From the cell containing the given text, extract its center point as [X, Y] coordinate. 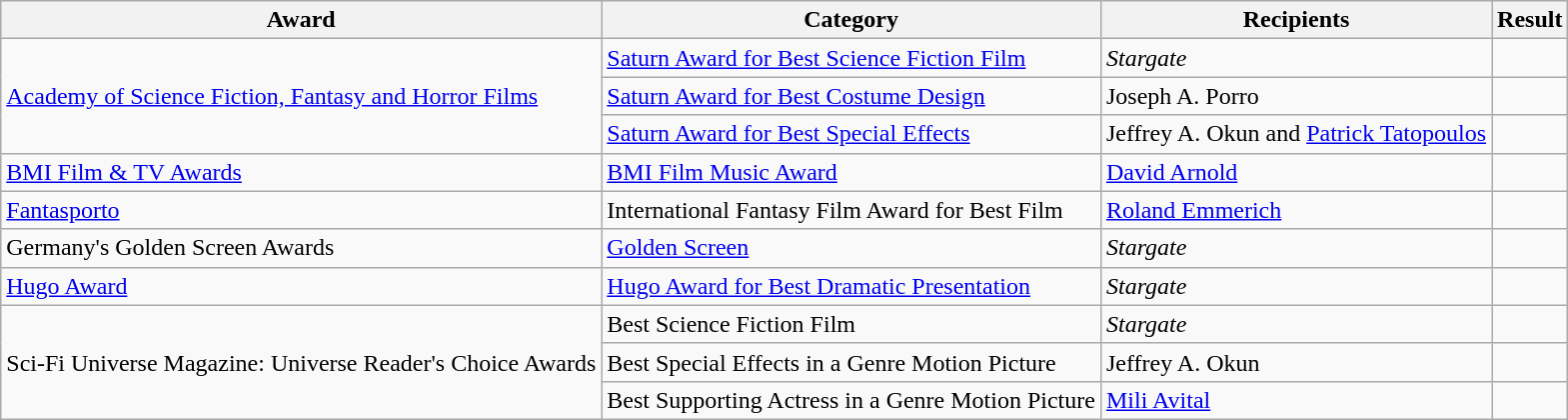
Mili Avital [1295, 400]
Best Supporting Actress in a Genre Motion Picture [851, 400]
David Arnold [1295, 172]
Joseph A. Porro [1295, 96]
Sci-Fi Universe Magazine: Universe Reader's Choice Awards [302, 362]
Hugo Award for Best Dramatic Presentation [851, 286]
Hugo Award [302, 286]
BMI Film Music Award [851, 172]
Award [302, 20]
Roland Emmerich [1295, 210]
Germany's Golden Screen Awards [302, 248]
Saturn Award for Best Science Fiction Film [851, 58]
BMI Film & TV Awards [302, 172]
Category [851, 20]
Result [1530, 20]
Jeffrey A. Okun [1295, 362]
International Fantasy Film Award for Best Film [851, 210]
Recipients [1295, 20]
Fantasporto [302, 210]
Golden Screen [851, 248]
Best Special Effects in a Genre Motion Picture [851, 362]
Best Science Fiction Film [851, 324]
Saturn Award for Best Costume Design [851, 96]
Academy of Science Fiction, Fantasy and Horror Films [302, 96]
Jeffrey A. Okun and Patrick Tatopoulos [1295, 134]
Saturn Award for Best Special Effects [851, 134]
